Return the [x, y] coordinate for the center point of the cell that contains the specified text.  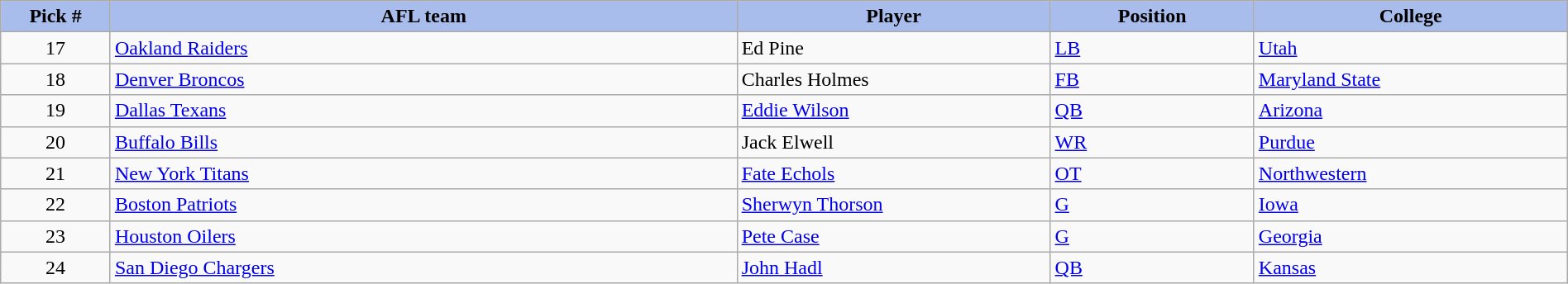
23 [56, 236]
Pete Case [893, 236]
Arizona [1411, 111]
Eddie Wilson [893, 111]
Boston Patriots [423, 205]
Position [1152, 17]
Jack Elwell [893, 142]
Sherwyn Thorson [893, 205]
Denver Broncos [423, 79]
Ed Pine [893, 48]
Pick # [56, 17]
John Hadl [893, 267]
OT [1152, 173]
Charles Holmes [893, 79]
WR [1152, 142]
LB [1152, 48]
Player [893, 17]
Buffalo Bills [423, 142]
Georgia [1411, 236]
Kansas [1411, 267]
Houston Oilers [423, 236]
Iowa [1411, 205]
24 [56, 267]
Utah [1411, 48]
21 [56, 173]
20 [56, 142]
Dallas Texans [423, 111]
San Diego Chargers [423, 267]
Maryland State [1411, 79]
College [1411, 17]
AFL team [423, 17]
22 [56, 205]
19 [56, 111]
18 [56, 79]
Northwestern [1411, 173]
New York Titans [423, 173]
17 [56, 48]
Purdue [1411, 142]
Fate Echols [893, 173]
Oakland Raiders [423, 48]
FB [1152, 79]
